For the text-containing cell, return its midpoint in [x, y] coordinate format. 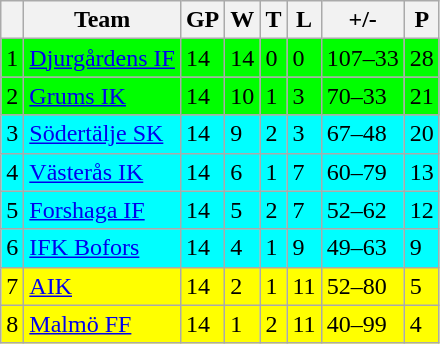
Södertälje SK [102, 134]
67–48 [362, 134]
IFK Bofors [102, 248]
49–63 [362, 248]
W [242, 20]
40–99 [362, 324]
52–62 [362, 210]
10 [242, 96]
12 [422, 210]
GP [202, 20]
70–33 [362, 96]
Djurgårdens IF [102, 58]
P [422, 20]
Västerås IK [102, 172]
+/- [362, 20]
107–33 [362, 58]
28 [422, 58]
Malmö FF [102, 324]
13 [422, 172]
52–80 [362, 286]
Team [102, 20]
8 [12, 324]
AIK [102, 286]
21 [422, 96]
Forshaga IF [102, 210]
T [274, 20]
20 [422, 134]
Grums IK [102, 96]
60–79 [362, 172]
L [304, 20]
